Identify which cell holds the provided text, then report its (X, Y) central coordinate. 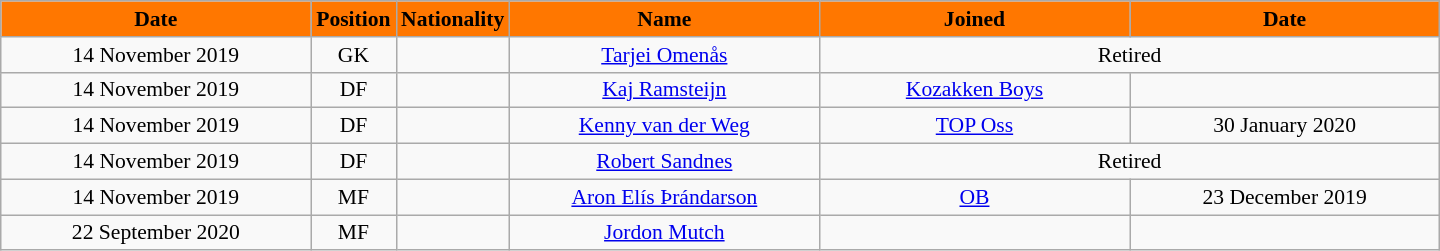
30 January 2020 (1285, 126)
Name (664, 19)
Tarjei Omenås (664, 55)
Position (354, 19)
23 December 2019 (1285, 197)
OB (974, 197)
Aron Elís Þrándarson (664, 197)
22 September 2020 (156, 233)
Kozakken Boys (974, 90)
Nationality (452, 19)
Joined (974, 19)
Jordon Mutch (664, 233)
Robert Sandnes (664, 162)
GK (354, 55)
TOP Oss (974, 126)
Kenny van der Weg (664, 126)
Kaj Ramsteijn (664, 90)
